Extract the (X, Y) coordinate from the center of the cell holding the provided text.  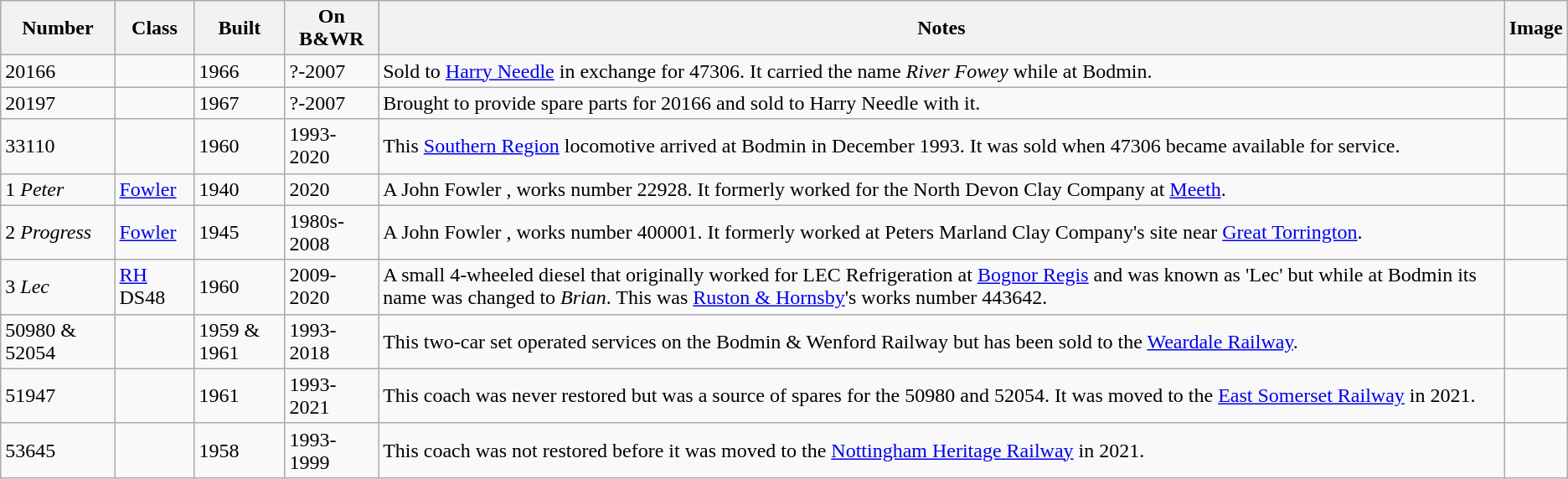
Class (154, 28)
Number (58, 28)
1959 & 1961 (240, 342)
RH DS48 (154, 286)
20166 (58, 71)
1958 (240, 451)
On B&WR (332, 28)
This coach was not restored before it was moved to the Nottingham Heritage Railway in 2021. (941, 451)
1966 (240, 71)
Built (240, 28)
51947 (58, 395)
This coach was never restored but was a source of spares for the 50980 and 52054. It was moved to the East Somerset Railway in 2021. (941, 395)
1993-2018 (332, 342)
Notes (941, 28)
Brought to provide spare parts for 20166 and sold to Harry Needle with it. (941, 103)
1940 (240, 189)
1993-2020 (332, 146)
1961 (240, 395)
1 Peter (58, 189)
1993-2021 (332, 395)
This two-car set operated services on the Bodmin & Wenford Railway but has been sold to the Weardale Railway. (941, 342)
A John Fowler , works number 22928. It formerly worked for the North Devon Clay Company at Meeth. (941, 189)
1980s-2008 (332, 233)
50980 & 52054 (58, 342)
2020 (332, 189)
Image (1536, 28)
2 Progress (58, 233)
33110 (58, 146)
1945 (240, 233)
20197 (58, 103)
53645 (58, 451)
2009-2020 (332, 286)
1993-1999 (332, 451)
This Southern Region locomotive arrived at Bodmin in December 1993. It was sold when 47306 became available for service. (941, 146)
3 Lec (58, 286)
Sold to Harry Needle in exchange for 47306. It carried the name River Fowey while at Bodmin. (941, 71)
1967 (240, 103)
A John Fowler , works number 400001. It formerly worked at Peters Marland Clay Company's site near Great Torrington. (941, 233)
